Find where the given text appears and provide that cell's center as [x, y] coordinate. 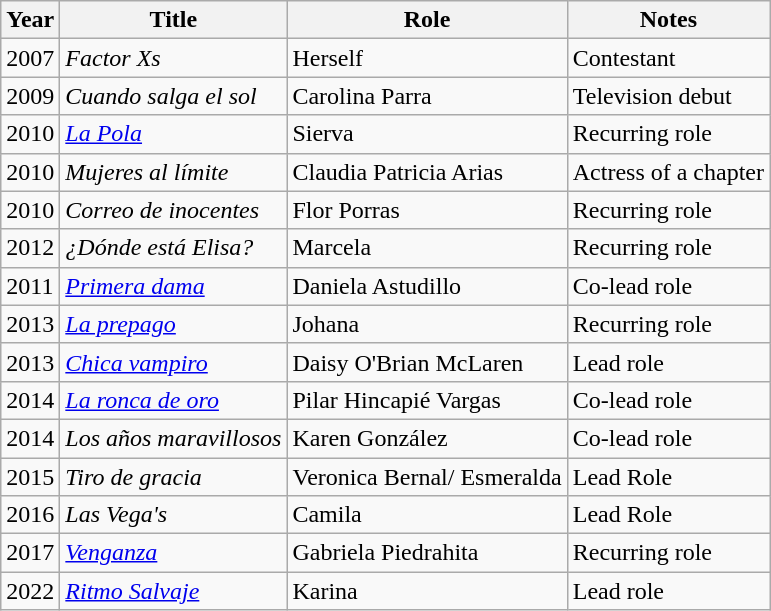
Herself [427, 58]
Role [427, 20]
Sierva [427, 134]
2009 [30, 96]
Correo de inocentes [174, 210]
Cuando salga el sol [174, 96]
La Pola [174, 134]
Veronica Bernal/ Esmeralda [427, 477]
Title [174, 20]
Venganza [174, 553]
¿Dónde está Elisa? [174, 248]
Claudia Patricia Arias [427, 172]
Pilar Hincapié Vargas [427, 400]
Los años maravillosos [174, 438]
Mujeres al límite [174, 172]
Chica vampiro [174, 362]
Daisy O'Brian McLaren [427, 362]
Tiro de gracia [174, 477]
Las Vega's [174, 515]
2007 [30, 58]
2012 [30, 248]
Marcela [427, 248]
Notes [668, 20]
Gabriela Piedrahita [427, 553]
Ritmo Salvaje [174, 591]
Flor Porras [427, 210]
2017 [30, 553]
Actress of a chapter [668, 172]
Camila [427, 515]
2022 [30, 591]
Karina [427, 591]
Contestant [668, 58]
Carolina Parra [427, 96]
Karen González [427, 438]
Year [30, 20]
Johana [427, 324]
Primera dama [174, 286]
Television debut [668, 96]
La prepago [174, 324]
Factor Xs [174, 58]
2016 [30, 515]
2011 [30, 286]
Daniela Astudillo [427, 286]
La ronca de oro [174, 400]
2015 [30, 477]
